Provide the [x, y] coordinate of the cell's center where the given text is located.  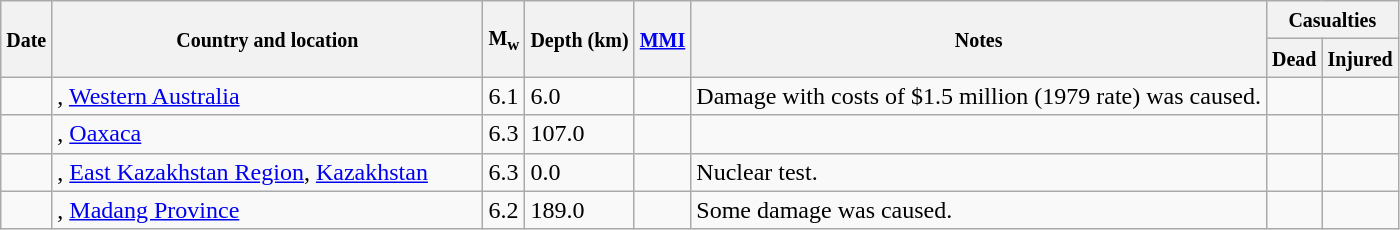
, Western Australia [268, 96]
, East Kazakhstan Region, Kazakhstan [268, 172]
Mw [504, 39]
189.0 [580, 210]
Some damage was caused. [979, 210]
Dead [1294, 58]
0.0 [580, 172]
Depth (km) [580, 39]
6.1 [504, 96]
Date [26, 39]
, Oaxaca [268, 134]
6.0 [580, 96]
Casualties [1332, 20]
107.0 [580, 134]
Nuclear test. [979, 172]
Damage with costs of $1.5 million (1979 rate) was caused. [979, 96]
Country and location [268, 39]
, Madang Province [268, 210]
6.2 [504, 210]
MMI [662, 39]
Notes [979, 39]
Injured [1360, 58]
